Find where the given text appears and provide that cell's center as [X, Y] coordinate. 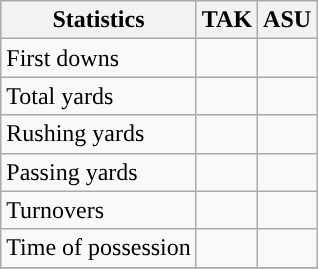
Total yards [99, 96]
Statistics [99, 20]
Rushing yards [99, 134]
ASU [288, 20]
Passing yards [99, 172]
TAK [226, 20]
First downs [99, 58]
Turnovers [99, 210]
Time of possession [99, 248]
